Identify which cell holds the provided text, then report its [X, Y] central coordinate. 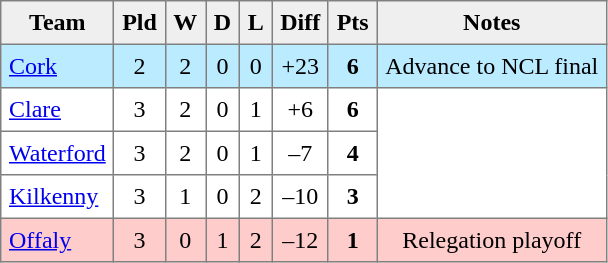
Pts [352, 23]
Relegation playoff [492, 240]
L [256, 23]
Diff [300, 23]
–7 [300, 153]
Clare [58, 110]
W [185, 23]
4 [352, 153]
D [223, 23]
+6 [300, 110]
Team [58, 23]
Notes [492, 23]
Waterford [58, 153]
Cork [58, 66]
–10 [300, 197]
Advance to NCL final [492, 66]
Pld [140, 23]
+23 [300, 66]
Kilkenny [58, 197]
Offaly [58, 240]
–12 [300, 240]
